Output the [x, y] coordinate of the center of the cell containing the given text.  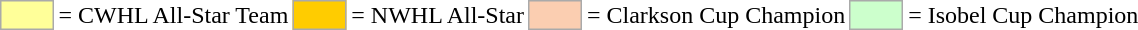
= CWHL All-Star Team [174, 15]
= Clarkson Cup Champion [716, 15]
= NWHL All-Star [438, 15]
